Capture the cell that displays the provided text and extract its [X, Y] central coordinate. 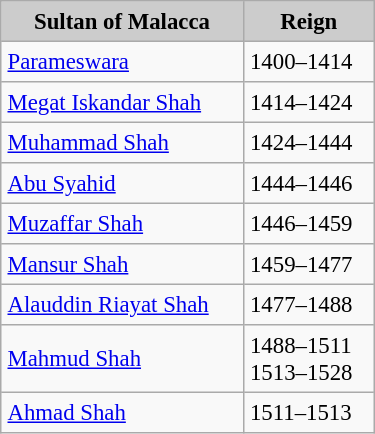
1459–1477 [308, 264]
1400–1414 [308, 61]
1488–15111513–1528 [308, 359]
Reign [308, 21]
Muzaffar Shah [122, 223]
Mansur Shah [122, 264]
Alauddin Riayat Shah [122, 304]
Ahmad Shah [122, 412]
1424–1444 [308, 142]
1414–1424 [308, 102]
Parameswara [122, 61]
Mahmud Shah [122, 359]
Megat Iskandar Shah [122, 102]
Abu Syahid [122, 183]
1477–1488 [308, 304]
Sultan of Malacca [122, 21]
1446–1459 [308, 223]
1444–1446 [308, 183]
Muhammad Shah [122, 142]
1511–1513 [308, 412]
